Return (x, y) of the center of cell containing provided text 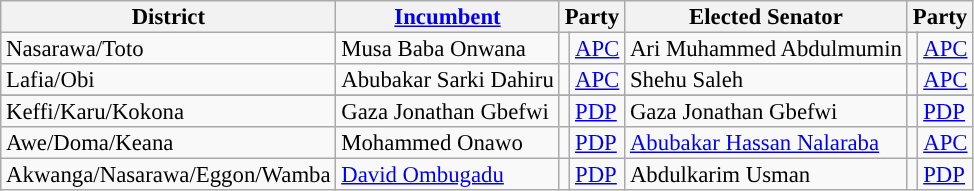
Abubakar Hassan Nalaraba (766, 143)
Incumbent (448, 17)
Elected Senator (766, 17)
Abdulkarim Usman (766, 175)
Shehu Saleh (766, 80)
David Ombugadu (448, 175)
Abubakar Sarki Dahiru (448, 80)
Ari Muhammed Abdulmumin (766, 49)
Akwanga/Nasarawa/Eggon/Wamba (168, 175)
District (168, 17)
Mohammed Onawo (448, 143)
Musa Baba Onwana (448, 49)
Lafia/Obi (168, 80)
Awe/Doma/Keana (168, 143)
Keffi/Karu/Kokona (168, 112)
Nasarawa/Toto (168, 49)
